Provide the [x, y] coordinate of the cell's center where the given text is located.  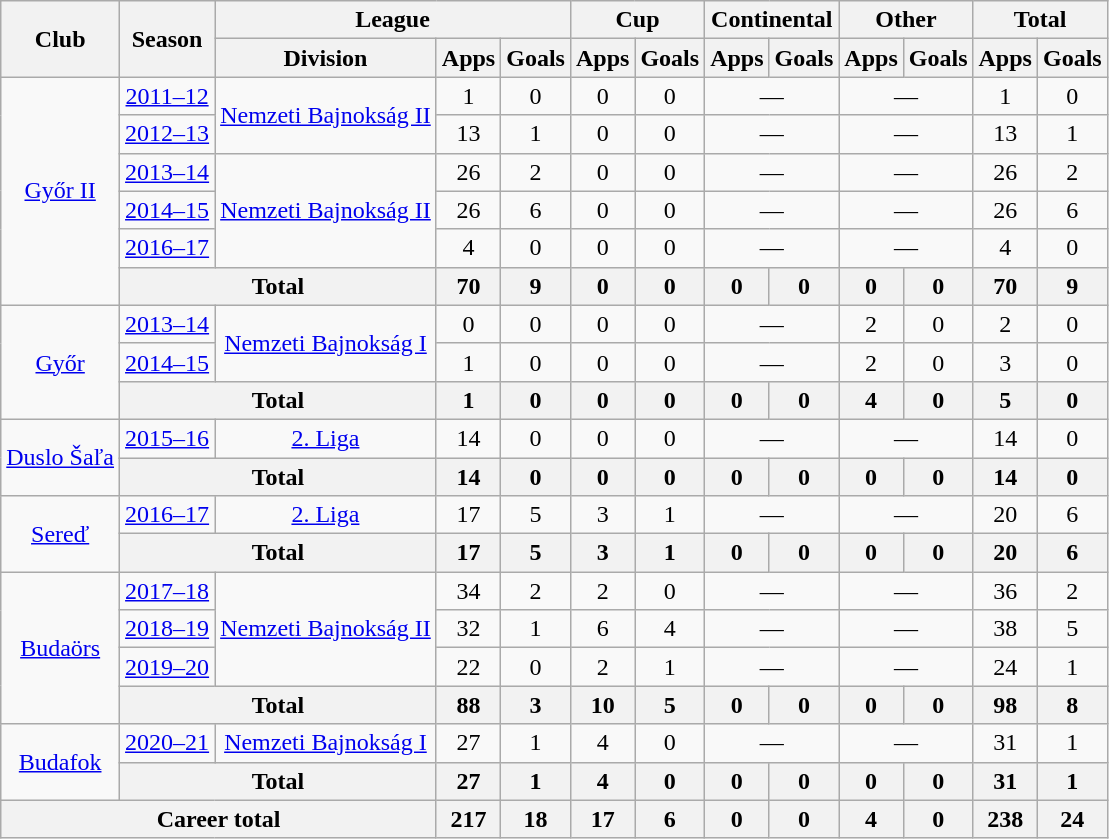
Career total [219, 819]
Budaörs [60, 648]
217 [468, 819]
Cup [637, 20]
2012–13 [168, 134]
32 [468, 629]
Club [60, 39]
Division [326, 58]
Győr II [60, 191]
Győr [60, 362]
8 [1072, 705]
238 [1005, 819]
2018–19 [168, 629]
88 [468, 705]
2017–18 [168, 591]
2011–12 [168, 96]
36 [1005, 591]
38 [1005, 629]
2019–20 [168, 667]
18 [536, 819]
Budafok [60, 762]
Continental [772, 20]
Season [168, 39]
34 [468, 591]
Other [906, 20]
10 [602, 705]
Duslo Šaľa [60, 457]
2020–21 [168, 743]
98 [1005, 705]
League [393, 20]
22 [468, 667]
Sereď [60, 534]
2015–16 [168, 438]
